Detect which cell encompasses the target text, then output its (x, y) center coordinate. 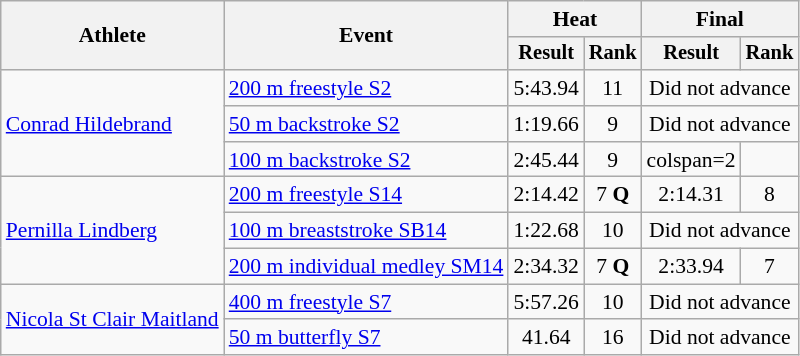
2:14.31 (692, 195)
2:14.42 (546, 195)
1:22.68 (546, 231)
16 (613, 338)
100 m breaststroke SB14 (366, 231)
400 m freestyle S7 (366, 302)
Athlete (112, 36)
Heat (574, 19)
100 m backstroke S2 (366, 160)
8 (770, 195)
Event (366, 36)
200 m freestyle S2 (366, 88)
50 m backstroke S2 (366, 124)
2:34.32 (546, 267)
7 (770, 267)
5:57.26 (546, 302)
5:43.94 (546, 88)
Conrad Hildebrand (112, 124)
Final (720, 19)
1:19.66 (546, 124)
Pernilla Lindberg (112, 230)
200 m individual medley SM14 (366, 267)
2:45.44 (546, 160)
colspan=2 (692, 160)
11 (613, 88)
50 m butterfly S7 (366, 338)
2:33.94 (692, 267)
200 m freestyle S14 (366, 195)
Nicola St Clair Maitland (112, 320)
41.64 (546, 338)
